Provide the [x, y] coordinate of the cell's center where the given text is located.  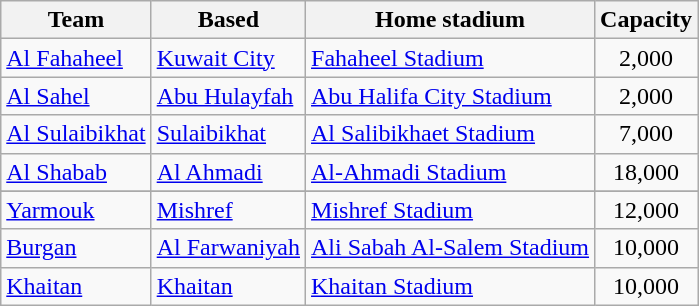
Home stadium [450, 20]
Abu Halifa City Stadium [450, 96]
Al-Ahmadi Stadium [450, 172]
Team [76, 20]
Al Salibikhaet Stadium [450, 134]
Al Sulaibikhat [76, 134]
Al Ahmadi [228, 172]
Al Farwaniyah [228, 248]
7,000 [646, 134]
Al Sahel [76, 96]
Ali Sabah Al-Salem Stadium [450, 248]
Mishref Stadium [450, 210]
Abu Hulayfah [228, 96]
Kuwait City [228, 58]
Sulaibikhat [228, 134]
12,000 [646, 210]
18,000 [646, 172]
Based [228, 20]
Burgan [76, 248]
Khaitan Stadium [450, 286]
Capacity [646, 20]
Yarmouk [76, 210]
Al Shabab [76, 172]
Fahaheel Stadium [450, 58]
Mishref [228, 210]
Al Fahaheel [76, 58]
